Detect which cell encompasses the target text, then output its (X, Y) center coordinate. 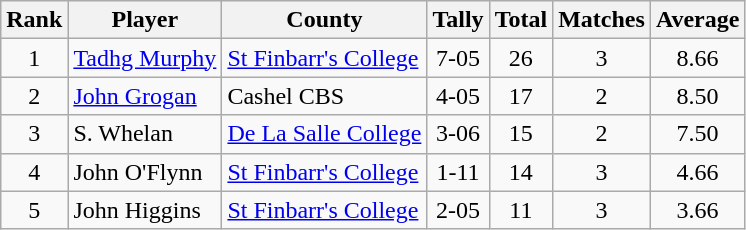
17 (521, 96)
Rank (34, 20)
15 (521, 134)
14 (521, 172)
26 (521, 58)
Tally (458, 20)
5 (34, 210)
John O'Flynn (145, 172)
7-05 (458, 58)
1 (34, 58)
Average (698, 20)
3.66 (698, 210)
S. Whelan (145, 134)
11 (521, 210)
Cashel CBS (324, 96)
1-11 (458, 172)
Total (521, 20)
Tadhg Murphy (145, 58)
Matches (602, 20)
De La Salle College (324, 134)
4.66 (698, 172)
John Grogan (145, 96)
7.50 (698, 134)
County (324, 20)
2-05 (458, 210)
8.50 (698, 96)
4 (34, 172)
John Higgins (145, 210)
8.66 (698, 58)
3-06 (458, 134)
4-05 (458, 96)
Player (145, 20)
